Extract the (X, Y) coordinate from the center of the cell holding the provided text.  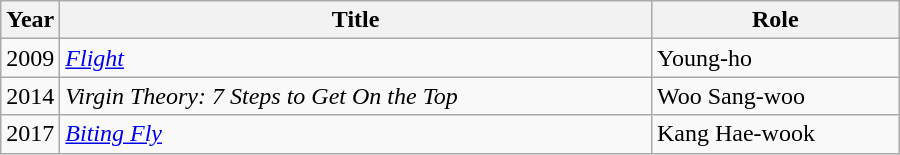
Virgin Theory: 7 Steps to Get On the Top (356, 96)
2014 (30, 96)
Biting Fly (356, 134)
Year (30, 20)
Young-ho (775, 58)
Kang Hae-wook (775, 134)
Woo Sang-woo (775, 96)
2009 (30, 58)
Role (775, 20)
2017 (30, 134)
Title (356, 20)
Flight (356, 58)
